Capture the cell that displays the provided text and extract its [X, Y] central coordinate. 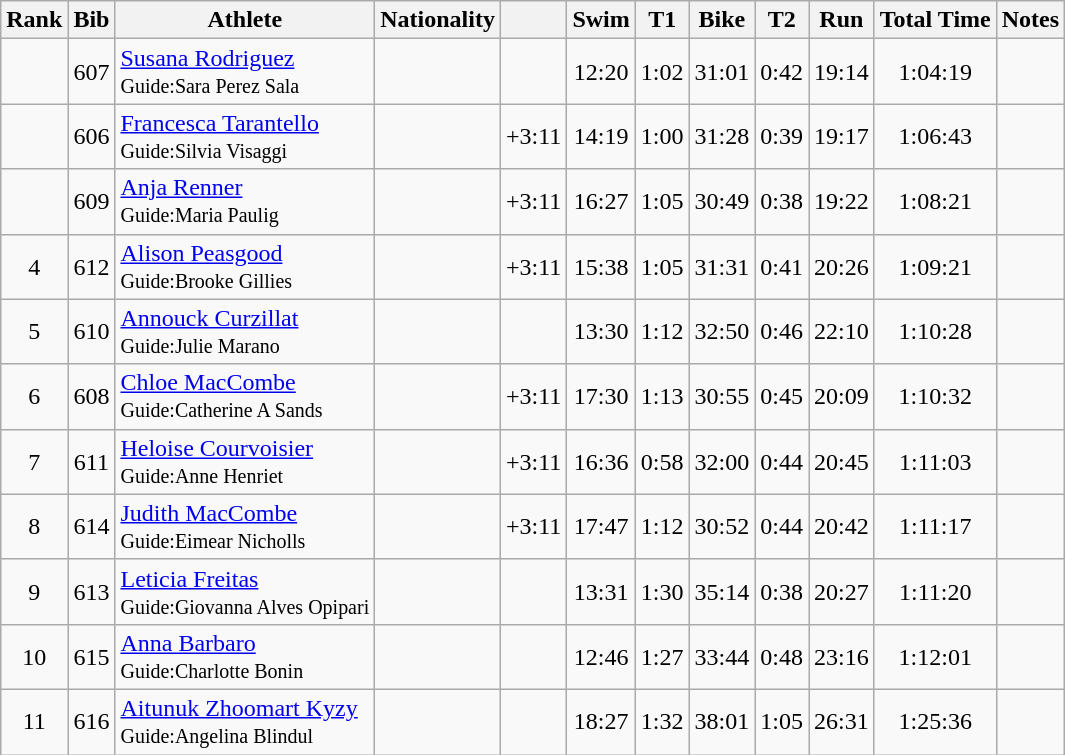
1:09:21 [935, 266]
20:45 [841, 462]
31:28 [722, 136]
1:13 [662, 396]
33:44 [722, 656]
607 [92, 72]
1:11:17 [935, 526]
Francesca Tarantello Guide:Silvia Visaggi [245, 136]
Anna Barbaro Guide:Charlotte Bonin [245, 656]
0:41 [782, 266]
Athlete [245, 20]
30:55 [722, 396]
30:52 [722, 526]
32:00 [722, 462]
16:27 [601, 202]
608 [92, 396]
1:08:21 [935, 202]
1:06:43 [935, 136]
Judith MacCombe Guide:Eimear Nicholls [245, 526]
Aitunuk Zhoomart Kyzy Guide:Angelina Blindul [245, 722]
20:26 [841, 266]
616 [92, 722]
0:58 [662, 462]
4 [34, 266]
11 [34, 722]
Alison Peasgood Guide:Brooke Gillies [245, 266]
1:12:01 [935, 656]
1:11:20 [935, 592]
612 [92, 266]
22:10 [841, 332]
26:31 [841, 722]
10 [34, 656]
12:20 [601, 72]
0:42 [782, 72]
9 [34, 592]
Chloe MacCombe Guide:Catherine A Sands [245, 396]
Heloise Courvoisier Guide:Anne Henriet [245, 462]
610 [92, 332]
0:46 [782, 332]
20:27 [841, 592]
Notes [1030, 20]
30:49 [722, 202]
T1 [662, 20]
14:19 [601, 136]
8 [34, 526]
20:09 [841, 396]
1:25:36 [935, 722]
606 [92, 136]
1:11:03 [935, 462]
13:30 [601, 332]
Bike [722, 20]
35:14 [722, 592]
19:14 [841, 72]
19:17 [841, 136]
7 [34, 462]
0:48 [782, 656]
23:16 [841, 656]
1:04:19 [935, 72]
6 [34, 396]
1:10:28 [935, 332]
611 [92, 462]
1:02 [662, 72]
T2 [782, 20]
613 [92, 592]
31:31 [722, 266]
Total Time [935, 20]
Bib [92, 20]
Rank [34, 20]
Susana Rodriguez Guide:Sara Perez Sala [245, 72]
1:00 [662, 136]
5 [34, 332]
16:36 [601, 462]
1:32 [662, 722]
Nationality [438, 20]
615 [92, 656]
1:30 [662, 592]
17:47 [601, 526]
1:27 [662, 656]
Annouck Curzillat Guide:Julie Marano [245, 332]
20:42 [841, 526]
18:27 [601, 722]
0:45 [782, 396]
1:10:32 [935, 396]
17:30 [601, 396]
31:01 [722, 72]
609 [92, 202]
Swim [601, 20]
Run [841, 20]
32:50 [722, 332]
614 [92, 526]
0:39 [782, 136]
15:38 [601, 266]
Leticia Freitas Guide:Giovanna Alves Opipari [245, 592]
19:22 [841, 202]
Anja Renner Guide:Maria Paulig [245, 202]
38:01 [722, 722]
12:46 [601, 656]
13:31 [601, 592]
